Capture the cell that displays the provided text and extract its [X, Y] central coordinate. 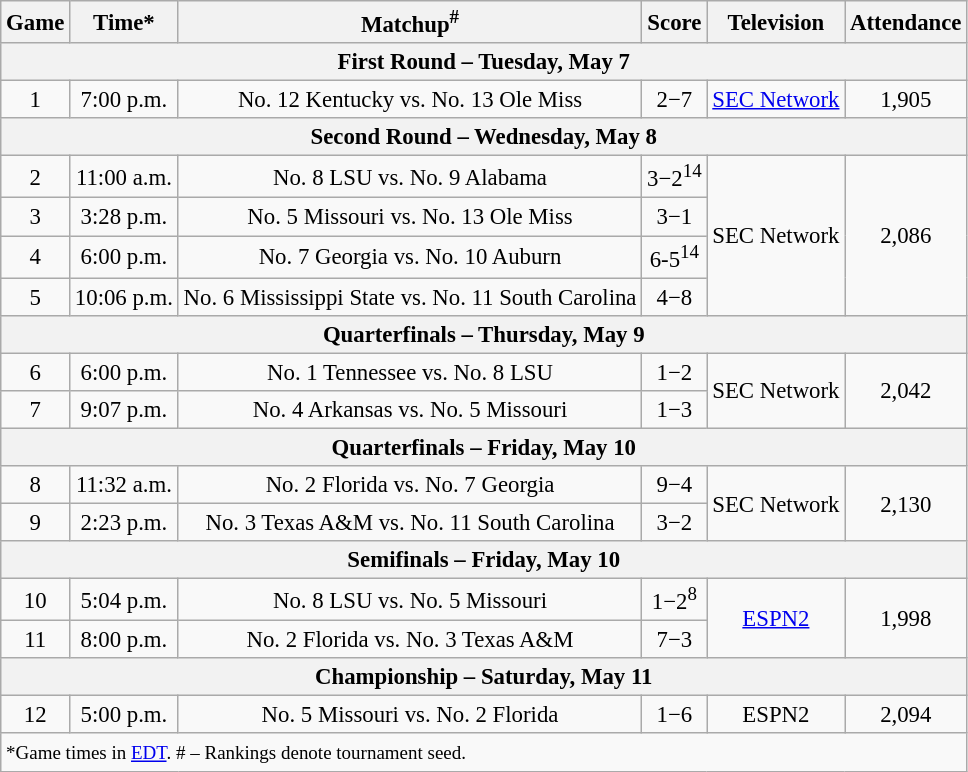
3:28 p.m. [124, 217]
2,042 [906, 390]
7−3 [674, 640]
No. 5 Missouri vs. No. 13 Ole Miss [410, 217]
1−2 [674, 372]
No. 2 Florida vs. No. 3 Texas A&M [410, 640]
Quarterfinals – Friday, May 10 [484, 447]
11:32 a.m. [124, 485]
Attendance [906, 22]
Game [36, 22]
Second Round – Wednesday, May 8 [484, 137]
11 [36, 640]
No. 7 Georgia vs. No. 10 Auburn [410, 257]
No. 6 Mississippi State vs. No. 11 South Carolina [410, 297]
Television [776, 22]
2:23 p.m. [124, 522]
3−2 [674, 522]
9:07 p.m. [124, 410]
No. 12 Kentucky vs. No. 13 Ole Miss [410, 100]
Quarterfinals – Thursday, May 9 [484, 334]
Championship – Saturday, May 11 [484, 677]
1−6 [674, 715]
1−28 [674, 600]
10:06 p.m. [124, 297]
8:00 p.m. [124, 640]
No. 4 Arkansas vs. No. 5 Missouri [410, 410]
4 [36, 257]
10 [36, 600]
4−8 [674, 297]
*Game times in EDT. # – Rankings denote tournament seed. [484, 753]
Score [674, 22]
6-514 [674, 257]
8 [36, 485]
11:00 a.m. [124, 177]
2,094 [906, 715]
No. 8 LSU vs. No. 9 Alabama [410, 177]
9 [36, 522]
9−4 [674, 485]
2 [36, 177]
5:04 p.m. [124, 600]
1,905 [906, 100]
1,998 [906, 619]
No. 8 LSU vs. No. 5 Missouri [410, 600]
No. 1 Tennessee vs. No. 8 LSU [410, 372]
3 [36, 217]
7:00 p.m. [124, 100]
Matchup# [410, 22]
2,086 [906, 236]
No. 3 Texas A&M vs. No. 11 South Carolina [410, 522]
12 [36, 715]
First Round – Tuesday, May 7 [484, 62]
2,130 [906, 504]
5 [36, 297]
5:00 p.m. [124, 715]
3−214 [674, 177]
1−3 [674, 410]
Semifinals – Friday, May 10 [484, 560]
No. 2 Florida vs. No. 7 Georgia [410, 485]
2−7 [674, 100]
Time* [124, 22]
7 [36, 410]
6 [36, 372]
1 [36, 100]
3−1 [674, 217]
No. 5 Missouri vs. No. 2 Florida [410, 715]
